Identify which cell holds the provided text, then report its [X, Y] central coordinate. 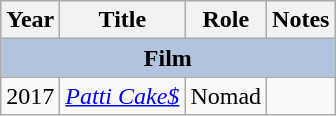
Year [30, 20]
Notes [301, 20]
Title [122, 20]
Nomad [226, 96]
Patti Cake$ [122, 96]
Role [226, 20]
2017 [30, 96]
Film [168, 58]
